Search for the cell housing the specified text and yield its (X, Y) center coordinate. 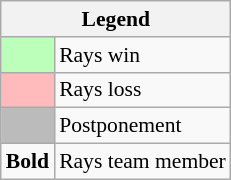
Rays loss (142, 90)
Postponement (142, 126)
Legend (116, 19)
Rays win (142, 55)
Rays team member (142, 162)
Bold (28, 162)
